Find where the given text appears and provide that cell's center as (X, Y) coordinate. 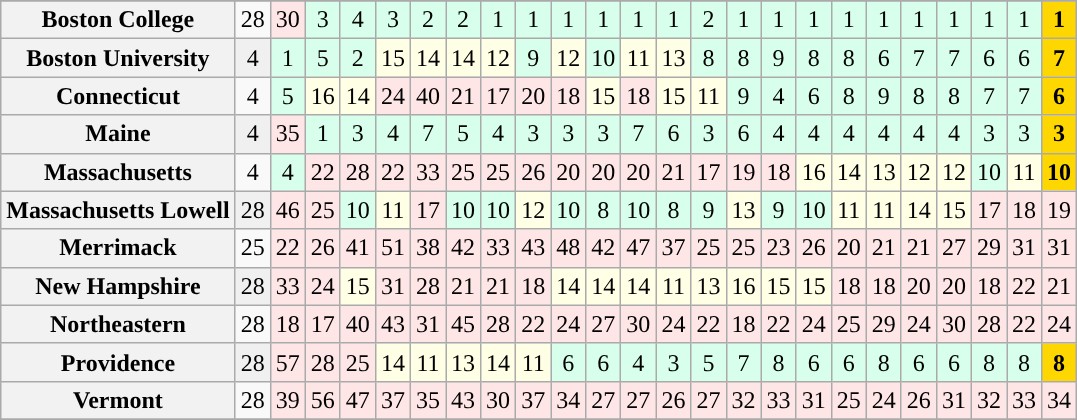
46 (288, 210)
48 (568, 248)
41 (358, 248)
45 (464, 324)
57 (288, 362)
51 (392, 248)
39 (288, 400)
23 (778, 248)
56 (322, 400)
Boston College (118, 20)
New Hampshire (118, 286)
Merrimack (118, 248)
Connecticut (118, 96)
38 (428, 248)
Northeastern (118, 324)
Providence (118, 362)
Vermont (118, 400)
Massachusetts (118, 172)
Massachusetts Lowell (118, 210)
Maine (118, 134)
Boston University (118, 58)
